Find where the given text appears and provide that cell's center as [x, y] coordinate. 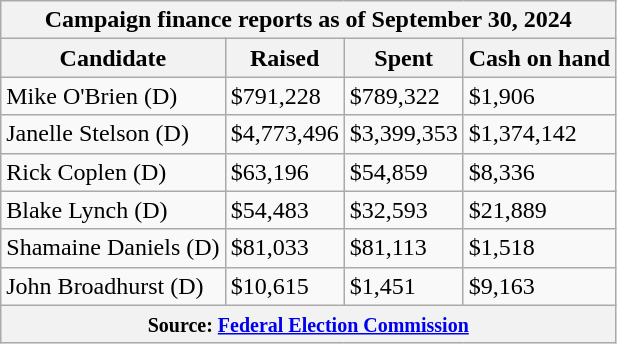
$791,228 [284, 96]
$32,593 [404, 210]
Mike O'Brien (D) [113, 96]
Campaign finance reports as of September 30, 2024 [308, 20]
$54,859 [404, 172]
$1,518 [539, 248]
$81,033 [284, 248]
$1,451 [404, 286]
Raised [284, 58]
$63,196 [284, 172]
Source: Federal Election Commission [308, 324]
Rick Coplen (D) [113, 172]
Shamaine Daniels (D) [113, 248]
Janelle Stelson (D) [113, 134]
$54,483 [284, 210]
$10,615 [284, 286]
$789,322 [404, 96]
Candidate [113, 58]
Cash on hand [539, 58]
$81,113 [404, 248]
Blake Lynch (D) [113, 210]
$9,163 [539, 286]
$8,336 [539, 172]
John Broadhurst (D) [113, 286]
Spent [404, 58]
$3,399,353 [404, 134]
$1,374,142 [539, 134]
$1,906 [539, 96]
$4,773,496 [284, 134]
$21,889 [539, 210]
